Locate the cell with the specified text and output its (x, y) center coordinate. 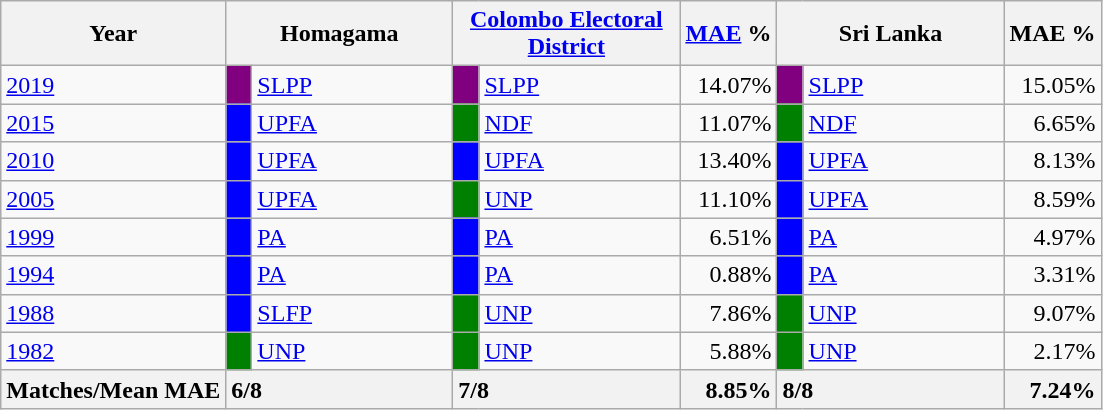
2019 (114, 85)
8.59% (1052, 199)
14.07% (728, 85)
8.13% (1052, 161)
Matches/Mean MAE (114, 389)
6.51% (728, 237)
4.97% (1052, 237)
1982 (114, 351)
9.07% (1052, 313)
Sri Lanka (890, 34)
1988 (114, 313)
2005 (114, 199)
2.17% (1052, 351)
2010 (114, 161)
8/8 (890, 389)
3.31% (1052, 275)
15.05% (1052, 85)
6.65% (1052, 123)
Colombo Electoral District (566, 34)
1999 (114, 237)
11.10% (728, 199)
Year (114, 34)
8.85% (728, 389)
13.40% (728, 161)
0.88% (728, 275)
SLFP (352, 313)
Homagama (340, 34)
7/8 (566, 389)
7.24% (1052, 389)
1994 (114, 275)
5.88% (728, 351)
11.07% (728, 123)
6/8 (340, 389)
7.86% (728, 313)
2015 (114, 123)
